Provide the (x, y) coordinate of the cell's center where the given text is located.  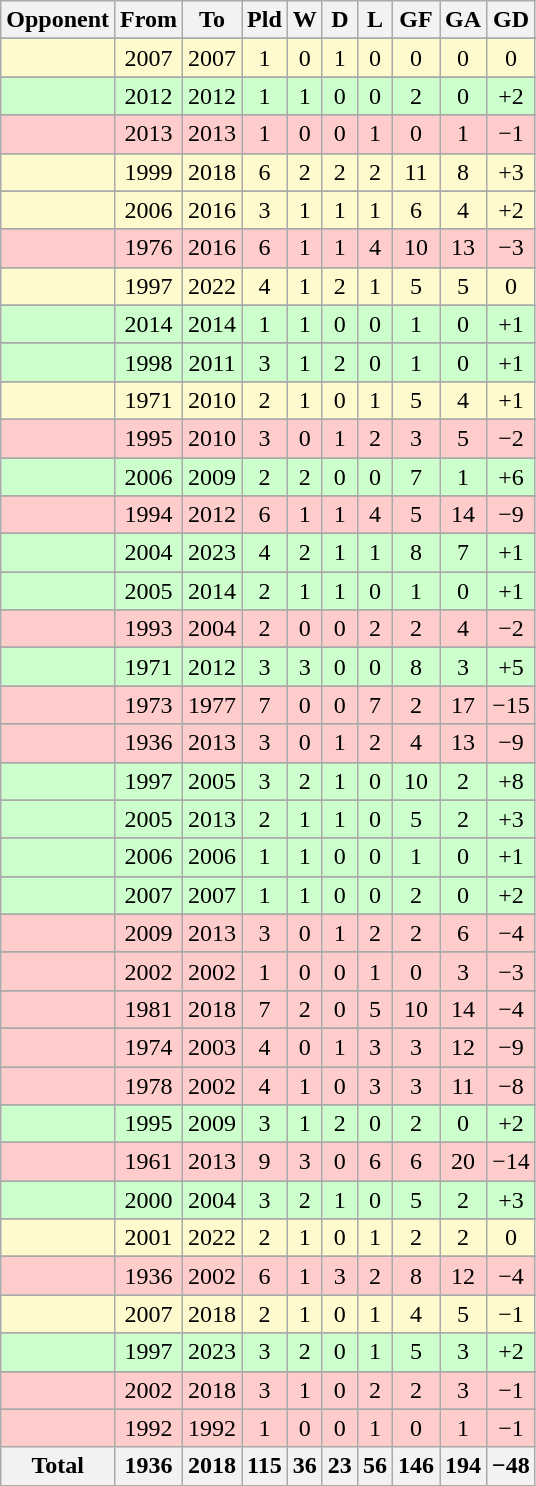
−48 (512, 1466)
1977 (212, 705)
2011 (212, 362)
23 (340, 1466)
To (212, 20)
56 (374, 1466)
1973 (149, 705)
−14 (512, 1162)
1993 (149, 629)
1999 (149, 172)
9 (265, 1162)
From (149, 20)
20 (464, 1162)
2001 (149, 1238)
GA (464, 20)
GF (416, 20)
Pld (265, 20)
36 (304, 1466)
2000 (149, 1200)
Opponent (58, 20)
GD (512, 20)
1961 (149, 1162)
D (340, 20)
W (304, 20)
1976 (149, 248)
1978 (149, 1085)
1994 (149, 515)
1998 (149, 362)
Total (58, 1466)
1974 (149, 1047)
194 (464, 1466)
−8 (512, 1085)
115 (265, 1466)
L (374, 20)
1981 (149, 1009)
−15 (512, 705)
+8 (512, 781)
2003 (212, 1047)
+5 (512, 667)
146 (416, 1466)
+6 (512, 477)
17 (464, 705)
